Determine the [x, y] coordinate at the center of the cell enclosing the given text.  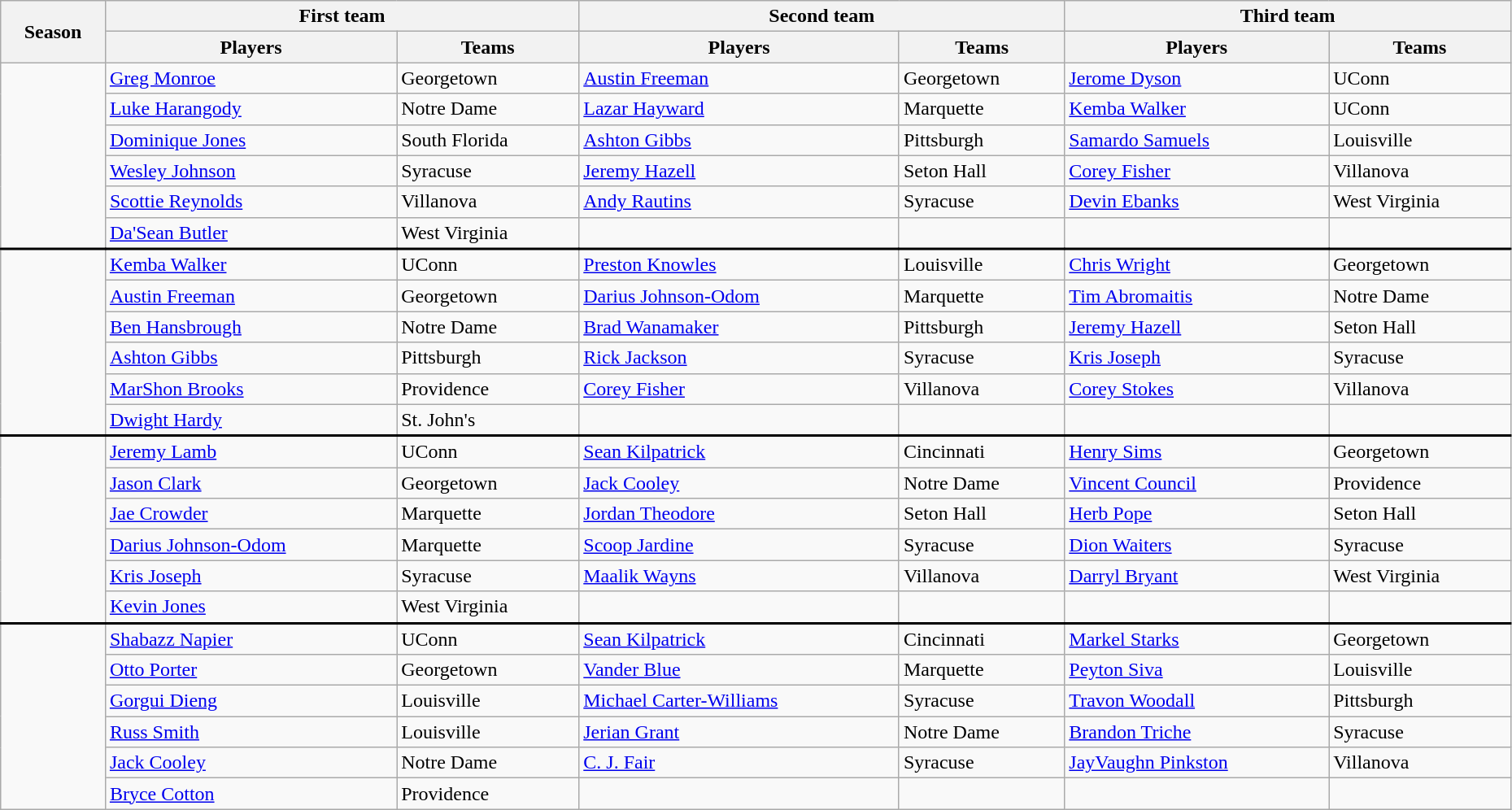
Rick Jackson [739, 358]
JayVaughn Pinkston [1197, 763]
Luke Harangody [251, 109]
Scoop Jardine [739, 545]
Dominique Jones [251, 140]
MarShon Brooks [251, 389]
Kevin Jones [251, 607]
Herb Pope [1197, 514]
Brad Wanamaker [739, 327]
Season [54, 32]
Henry Sims [1197, 452]
Third team [1288, 16]
Dion Waiters [1197, 545]
Tim Abromaitis [1197, 296]
South Florida [488, 140]
Samardo Samuels [1197, 140]
Vander Blue [739, 670]
Corey Stokes [1197, 389]
St. John's [488, 420]
Wesley Johnson [251, 171]
Michael Carter-Williams [739, 701]
Russ Smith [251, 732]
Shabazz Napier [251, 639]
Greg Monroe [251, 78]
Jae Crowder [251, 514]
Jason Clark [251, 483]
Otto Porter [251, 670]
Jeremy Lamb [251, 452]
Brandon Triche [1197, 732]
Devin Ebanks [1197, 202]
Scottie Reynolds [251, 202]
Chris Wright [1197, 265]
Preston Knowles [739, 265]
Travon Woodall [1197, 701]
Lazar Hayward [739, 109]
Maalik Wayns [739, 576]
Darryl Bryant [1197, 576]
Bryce Cotton [251, 794]
Dwight Hardy [251, 420]
Gorgui Dieng [251, 701]
Peyton Siva [1197, 670]
Markel Starks [1197, 639]
Ben Hansbrough [251, 327]
Andy Rautins [739, 202]
Jerian Grant [739, 732]
Vincent Council [1197, 483]
Jordan Theodore [739, 514]
Da'Sean Butler [251, 233]
Second team [821, 16]
First team [342, 16]
Jerome Dyson [1197, 78]
C. J. Fair [739, 763]
